Capture the cell that displays the provided text and extract its [x, y] central coordinate. 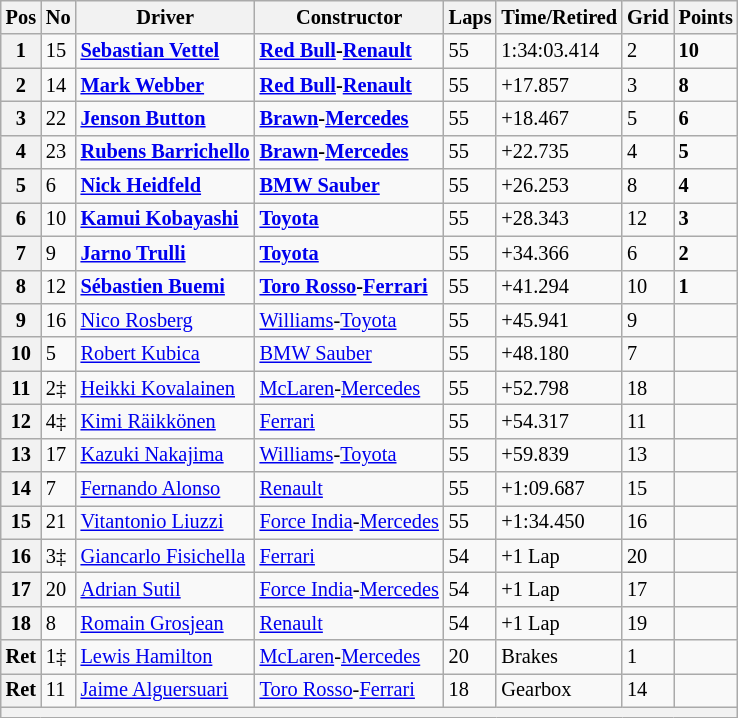
Pos [21, 17]
+48.180 [559, 354]
Gearbox [559, 690]
Kamui Kobayashi [166, 219]
Constructor [350, 17]
Robert Kubica [166, 354]
4‡ [58, 421]
Jenson Button [166, 118]
Jarno Trulli [166, 253]
Mark Webber [166, 85]
Nico Rosberg [166, 320]
+22.735 [559, 152]
Kazuki Nakajima [166, 455]
1‡ [58, 657]
+28.343 [559, 219]
Laps [470, 17]
Romain Grosjean [166, 623]
Lewis Hamilton [166, 657]
Adrian Sutil [166, 589]
Vitantonio Liuzzi [166, 522]
+26.253 [559, 186]
Kimi Räikkönen [166, 421]
Rubens Barrichello [166, 152]
Brakes [559, 657]
3‡ [58, 556]
1:34:03.414 [559, 51]
+45.941 [559, 320]
Fernando Alonso [166, 489]
Grid [648, 17]
+54.317 [559, 421]
19 [648, 623]
Nick Heidfeld [166, 186]
Time/Retired [559, 17]
No [58, 17]
Giancarlo Fisichella [166, 556]
Jaime Alguersuari [166, 690]
22 [58, 118]
Heikki Kovalainen [166, 388]
+59.839 [559, 455]
Sébastien Buemi [166, 287]
+18.467 [559, 118]
Points [706, 17]
+1:09.687 [559, 489]
Driver [166, 17]
23 [58, 152]
+34.366 [559, 253]
21 [58, 522]
+1:34.450 [559, 522]
2‡ [58, 388]
+17.857 [559, 85]
+52.798 [559, 388]
+41.294 [559, 287]
Sebastian Vettel [166, 51]
